Pinpoint the cell where the given text exists, returning its [x, y] midpoint coordinate. 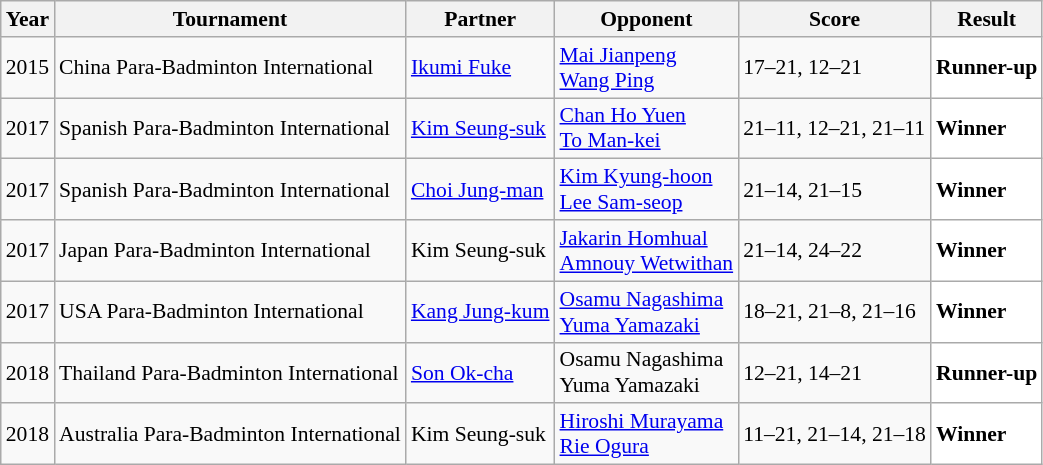
Partner [480, 19]
Thailand Para-Badminton International [230, 372]
Jakarin Homhual Amnouy Wetwithan [647, 250]
21–14, 24–22 [834, 250]
Chan Ho Yuen To Man-kei [647, 128]
Tournament [230, 19]
12–21, 14–21 [834, 372]
Son Ok-cha [480, 372]
Opponent [647, 19]
Year [28, 19]
Australia Para-Badminton International [230, 434]
Japan Para-Badminton International [230, 250]
2015 [28, 68]
USA Para-Badminton International [230, 312]
18–21, 21–8, 21–16 [834, 312]
China Para-Badminton International [230, 68]
Result [986, 19]
Kang Jung-kum [480, 312]
17–21, 12–21 [834, 68]
21–14, 21–15 [834, 190]
Ikumi Fuke [480, 68]
Choi Jung-man [480, 190]
Hiroshi Murayama Rie Ogura [647, 434]
11–21, 21–14, 21–18 [834, 434]
Mai Jianpeng Wang Ping [647, 68]
Kim Kyung-hoon Lee Sam-seop [647, 190]
Score [834, 19]
21–11, 12–21, 21–11 [834, 128]
